Identify which cell holds the provided text, then report its [X, Y] central coordinate. 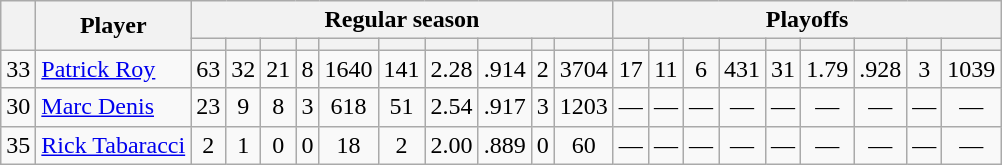
6 [700, 69]
.914 [504, 69]
30 [18, 107]
.889 [504, 145]
Playoffs [807, 20]
1 [244, 145]
2.28 [452, 69]
11 [666, 69]
Regular season [402, 20]
35 [18, 145]
63 [208, 69]
Player [114, 26]
141 [402, 69]
Patrick Roy [114, 69]
9 [244, 107]
618 [348, 107]
32 [244, 69]
33 [18, 69]
.917 [504, 107]
17 [630, 69]
2.54 [452, 107]
51 [402, 107]
1640 [348, 69]
18 [348, 145]
2.00 [452, 145]
Marc Denis [114, 107]
31 [784, 69]
60 [584, 145]
3704 [584, 69]
21 [278, 69]
.928 [880, 69]
23 [208, 107]
1203 [584, 107]
Rick Tabaracci [114, 145]
431 [742, 69]
1.79 [828, 69]
1039 [972, 69]
